Output the [x, y] coordinate of the center of the cell containing the given text.  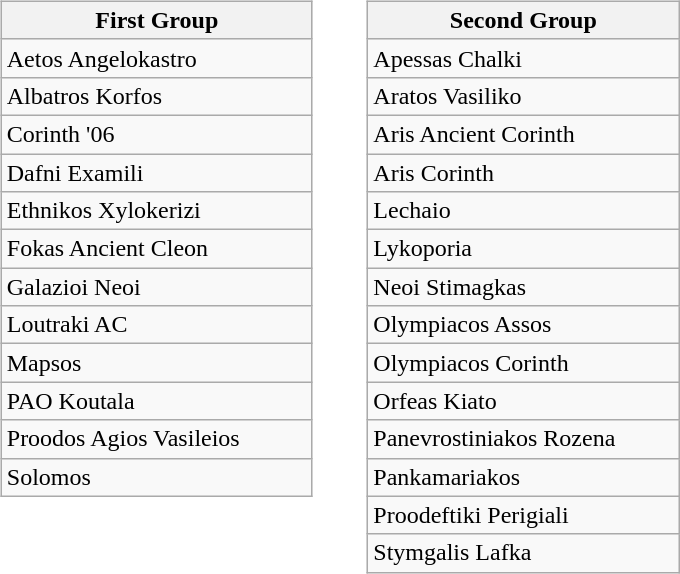
Pankamariakos [524, 477]
Neoi Stimagkas [524, 287]
Stymgalis Lafka [524, 553]
Proodeftiki Perigiali [524, 515]
Dafni Examili [156, 173]
Second Group [524, 20]
Solomos [156, 477]
First Group [156, 20]
Albatros Korfos [156, 96]
Aetos Angelokastro [156, 58]
Proodos Agios Vasileios [156, 439]
Olympiacos Assos [524, 325]
Orfeas Kiato [524, 401]
Aris Corinth [524, 173]
Ethnikos Xylokerizi [156, 211]
Aris Ancient Corinth [524, 134]
Lykoporia [524, 249]
Lechaio [524, 211]
Apessas Chalki [524, 58]
Aratos Vasiliko [524, 96]
Olympiacos Corinth [524, 363]
PAO Koutala [156, 401]
Fokas Ancient Cleon [156, 249]
Panevrostiniakos Rozena [524, 439]
Galazioi Neoi [156, 287]
Mapsos [156, 363]
Corinth '06 [156, 134]
Loutraki AC [156, 325]
